Determine the (X, Y) coordinate at the center of the cell enclosing the given text.  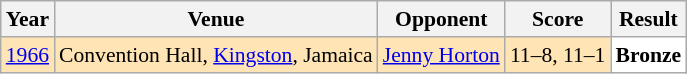
Bronze (648, 55)
Result (648, 19)
11–8, 11–1 (558, 55)
Year (28, 19)
Opponent (442, 19)
1966 (28, 55)
Score (558, 19)
Jenny Horton (442, 55)
Venue (216, 19)
Convention Hall, Kingston, Jamaica (216, 55)
